Output the (x, y) coordinate of the center of the cell containing the given text.  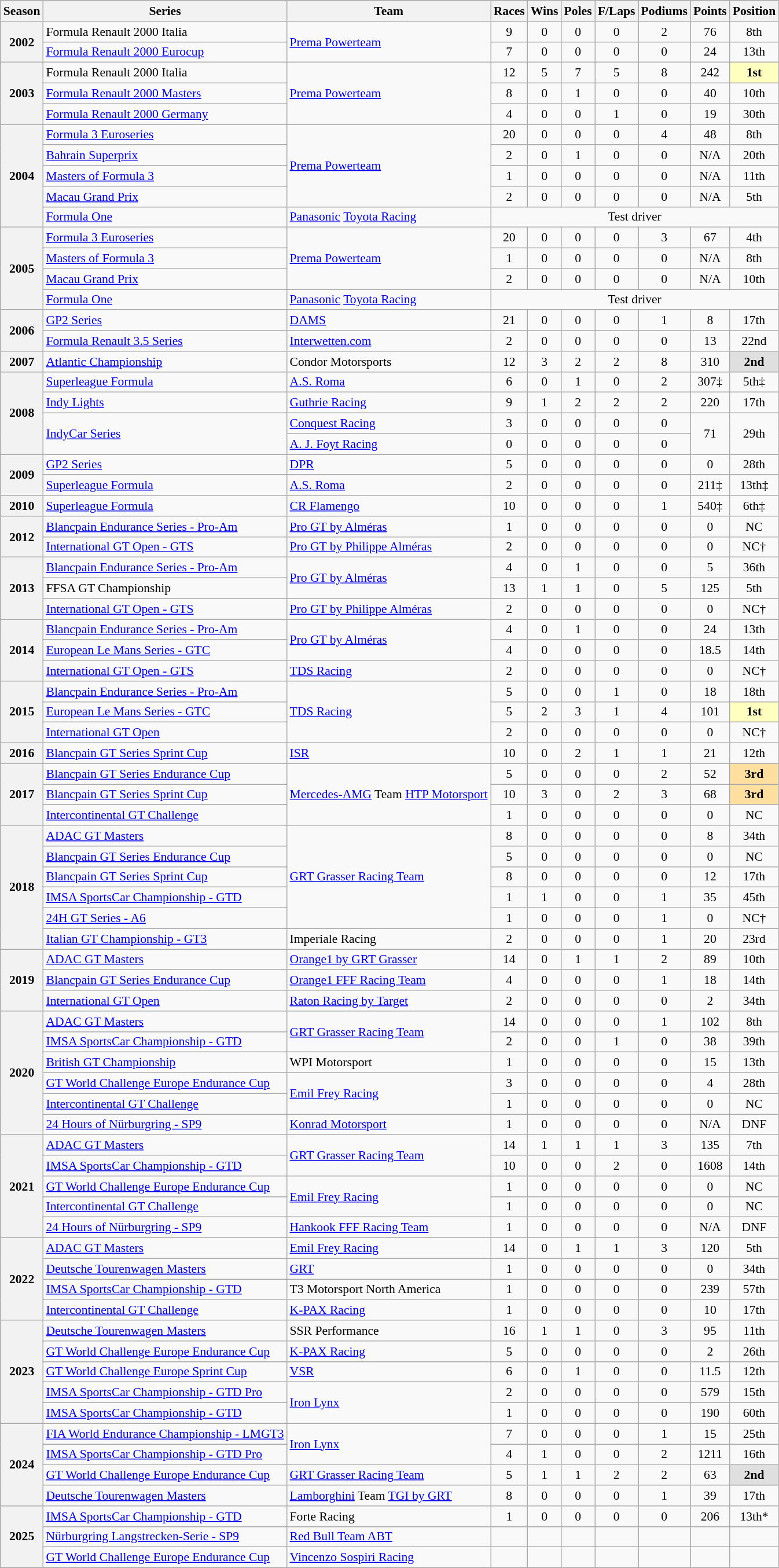
2016 (22, 754)
68 (710, 795)
IndyCar Series (164, 434)
135 (710, 1145)
2012 (22, 537)
Conquest Racing (389, 424)
57th (754, 1290)
307‡ (710, 382)
67 (710, 238)
36th (754, 568)
22nd (754, 341)
24H GT Series - A6 (164, 919)
2018 (22, 887)
VSR (389, 1372)
2006 (22, 331)
239 (710, 1290)
89 (710, 960)
Team (389, 11)
206 (710, 1516)
76 (710, 32)
Imperiale Racing (389, 939)
2022 (22, 1279)
2010 (22, 506)
211‡ (710, 486)
Vincenzo Sospiri Racing (389, 1558)
13th* (754, 1516)
T3 Motorsport North America (389, 1290)
242 (710, 73)
Forte Racing (389, 1516)
Position (754, 11)
Formula Renault 3.5 Series (164, 341)
British GT Championship (164, 1063)
40 (710, 94)
Orange1 FFF Racing Team (389, 981)
2014 (22, 651)
Points (710, 11)
20th (754, 156)
Formula Renault 2000 Eurocup (164, 52)
52 (710, 774)
Wins (545, 11)
18.5 (710, 651)
71 (710, 434)
48 (710, 135)
GT World Challenge Europe Sprint Cup (164, 1372)
120 (710, 1248)
18th (754, 692)
16 (509, 1331)
Bahrain Superprix (164, 156)
2021 (22, 1187)
Raton Racing by Target (389, 1001)
Lamborghini Team TGI by GRT (389, 1496)
2017 (22, 794)
310 (710, 362)
Races (509, 11)
Red Bull Team ABT (389, 1537)
SSR Performance (389, 1331)
1211 (710, 1455)
2023 (22, 1372)
FIA World Endurance Championship - LMGT3 (164, 1434)
11.5 (710, 1372)
7th (754, 1145)
95 (710, 1331)
Formula Renault 2000 Masters (164, 94)
DAMS (389, 321)
60th (754, 1413)
16th (754, 1455)
Hankook FFF Racing Team (389, 1228)
5th‡ (754, 382)
19 (710, 114)
26th (754, 1352)
2002 (22, 42)
6th‡ (754, 506)
2024 (22, 1464)
102 (710, 1022)
2005 (22, 269)
25th (754, 1434)
540‡ (710, 506)
2009 (22, 475)
39th (754, 1042)
4th (754, 238)
A. J. Foyt Racing (389, 444)
39 (710, 1496)
F/Laps (617, 11)
220 (710, 403)
Podiums (664, 11)
2003 (22, 94)
2007 (22, 362)
101 (710, 712)
Konrad Motorsport (389, 1125)
Mercedes-AMG Team HTP Motorsport (389, 794)
2013 (22, 588)
15th (754, 1393)
Poles (578, 11)
Interwetten.com (389, 341)
ISR (389, 754)
2020 (22, 1073)
38 (710, 1042)
Atlantic Championship (164, 362)
23rd (754, 939)
WPI Motorsport (389, 1063)
CR Flamengo (389, 506)
Guthrie Racing (389, 403)
45th (754, 898)
2015 (22, 712)
Series (164, 11)
DPR (389, 465)
2004 (22, 176)
Formula Renault 2000 Germany (164, 114)
Indy Lights (164, 403)
2008 (22, 413)
2025 (22, 1537)
Condor Motorsports (389, 362)
63 (710, 1475)
Nürburgring Langstrecken-Serie - SP9 (164, 1537)
GRT (389, 1269)
29th (754, 434)
Orange1 by GRT Grasser (389, 960)
Season (22, 11)
35 (710, 898)
13th‡ (754, 486)
30th (754, 114)
125 (710, 589)
Italian GT Championship - GT3 (164, 939)
579 (710, 1393)
2019 (22, 981)
FFSA GT Championship (164, 589)
1608 (710, 1166)
190 (710, 1413)
